For the text-containing cell, return its midpoint in [X, Y] coordinate format. 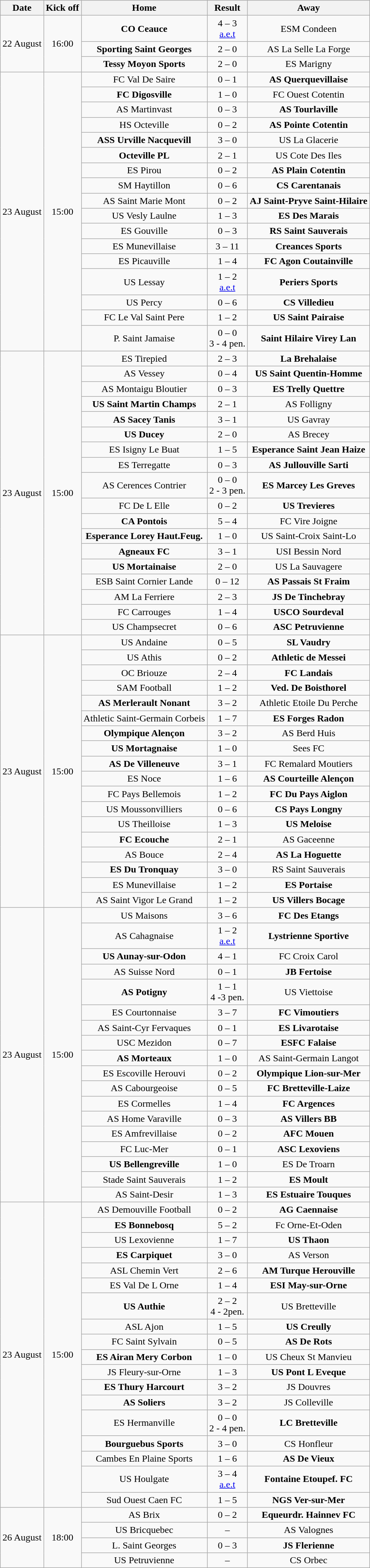
FC Digosville [144, 94]
Athletic de Messei [309, 657]
US Cheux St Manvieu [309, 1357]
AS Tourlaville [309, 110]
USI Bessin Nord [309, 551]
2 – 6 [228, 1270]
ES Val De L Orne [144, 1286]
AS Vessey [144, 374]
ES Thury Harcourt [144, 1387]
US Pont L Eveque [309, 1372]
ES Marigny [309, 64]
FC Carrouges [144, 612]
Cambes En Plaine Sports [144, 1458]
FC Pays Bellemois [144, 794]
ES Moult [309, 1179]
AS La Selle La Forge [309, 49]
ES Airan Mery Corbon [144, 1357]
SL Vaudry [309, 642]
ES Pirou [144, 170]
CO Ceauce [144, 29]
AS De Vieux [309, 1458]
16:00 [62, 44]
FC Des Etangs [309, 915]
AJ Saint-Pryve Saint-Hilaire [309, 200]
JS Flerienne [309, 1545]
AS Saint Marie Mont [144, 200]
US Bricquebec [144, 1530]
AS Gaceenne [309, 839]
ES Livarotaise [309, 1028]
AS De Villeneuve [144, 764]
US Authie [144, 1306]
US Lessay [144, 282]
US Houlgate [144, 1479]
AS Martinvast [144, 110]
FC Remalard Moutiers [309, 764]
0 – 4 [228, 374]
0 – 7 [228, 1043]
ESB Saint Cornier Lande [144, 582]
ES Gouville [144, 231]
ES Terregatte [144, 465]
FC Vimoutiers [309, 1013]
4 – 1 [228, 956]
FC Bretteville-Laize [309, 1088]
Esperance Lorey Haut.Feug. [144, 536]
ES Escoville Herouvi [144, 1073]
USCO Sourdeval [309, 612]
Fontaine Etoupef. FC [309, 1479]
US La Sauvagere [309, 566]
AS Merlerault Nonant [144, 703]
AS Pointe Cotentin [309, 125]
US Thaon [309, 1240]
ES Courtonnaise [144, 1013]
US Saint Quentin-Homme [309, 374]
CS Honfleur [309, 1443]
3 – 6 [228, 915]
ES Bonnebosq [144, 1225]
Stade Saint Sauverais [144, 1179]
OC Briouze [144, 672]
AS Jullouville Sarti [309, 465]
ES Du Tronquay [144, 870]
La Brehalaise [309, 359]
CS Pays Longny [309, 809]
US Saint-Croix Saint-Lo [309, 536]
ES Marcey Les Greves [309, 485]
Esperance Saint Jean Haize [309, 449]
AS Cerences Contrier [144, 485]
US Theilloise [144, 824]
ASL Chemin Vert [144, 1270]
AS De Rots [309, 1342]
ASC Petruvienne [309, 627]
JB Fertoise [309, 972]
FC Luc-Mer [144, 1149]
P. Saint Jamaise [144, 338]
ESFC Falaise [309, 1043]
3 – 11 [228, 246]
AS Cahagnaise [144, 935]
FC Ouest Cotentin [309, 94]
ES Amfrevillaise [144, 1134]
AS Folligny [309, 404]
ES De Troarn [309, 1164]
US Maisons [144, 915]
JS Douvres [309, 1387]
ES Tirepied [144, 359]
Sees FC [309, 749]
Equeurdr. Hainnev FC [309, 1515]
FC De L Elle [144, 506]
3 – 7 [228, 1013]
1 – 1 4 -3 pen. [228, 992]
AS Courteille Alençon [309, 779]
ASC Lexoviens [309, 1149]
0 – 0 2 - 3 pen. [228, 485]
US Petruvienne [144, 1560]
US Vesly Laulne [144, 216]
CA Pontois [144, 521]
Agneaux FC [144, 551]
FC Saint Sylvain [144, 1342]
JS Colleville [309, 1402]
US La Glacerie [309, 140]
Periers Sports [309, 282]
AS Home Varaville [144, 1119]
AS Potigny [144, 992]
AS Suisse Nord [144, 972]
Olympique Lion-sur-Mer [309, 1073]
AS Querquevillaise [309, 79]
US Percy [144, 302]
AS Valognes [309, 1530]
US Andaine [144, 642]
AS Berd Huis [309, 733]
Result [228, 8]
AM Turque Herouville [309, 1270]
AS Passais St Fraim [309, 582]
AS Morteaux [144, 1058]
ES Estuaire Touques [309, 1194]
US Gavray [309, 419]
Tessy Moyon Sports [144, 64]
AS Demouville Football [144, 1209]
LC Bretteville [309, 1423]
AS La Hoguette [309, 855]
ES Cormelles [144, 1103]
4 – 3 a.e.t [228, 29]
US Villers Bocage [309, 900]
US Bretteville [309, 1306]
0 – 0 3 - 4 pen. [228, 338]
Kick off [62, 8]
Fc Orne-Et-Oden [309, 1225]
CS Carentanais [309, 185]
18:00 [62, 1538]
ASL Ajon [144, 1327]
ASS Urville Nacquevill [144, 140]
3 – 4 a.e.t [228, 1479]
ES Portaise [309, 885]
CS Orbec [309, 1560]
Olympique Alençon [144, 733]
26 August [22, 1538]
ES Trelly Quettre [309, 389]
JS Fleury-sur-Orne [144, 1372]
AS Saint-Desir [144, 1194]
0 – 12 [228, 582]
US Mortainaise [144, 566]
US Cote Des Iles [309, 155]
CS Villedieu [309, 302]
0 – 0 2 - 4 pen. [228, 1423]
AS Plain Cotentin [309, 170]
AFC Mouen [309, 1134]
ES Forges Radon [309, 718]
US Champsecret [144, 627]
Away [309, 8]
Date [22, 8]
AS Saint-Germain Langot [309, 1058]
AG Caennaise [309, 1209]
US Saint Pairaise [309, 318]
US Viettoise [309, 992]
AS Bouce [144, 855]
US Trevieres [309, 506]
FC Vire Joigne [309, 521]
AS Brix [144, 1515]
Home [144, 8]
JS De Tinchebray [309, 597]
AS Villers BB [309, 1119]
US Meloise [309, 824]
US Aunay-sur-Odon [144, 956]
Athletic Saint-Germain Corbeis [144, 718]
AS Verson [309, 1255]
ES Carpiquet [144, 1255]
FC Landais [309, 672]
5 – 4 [228, 521]
Saint Hilaire Virey Lan [309, 338]
US Mortagnaise [144, 749]
SM Haytillon [144, 185]
AS Brecey [309, 434]
FC Croix Carol [309, 956]
Octeville PL [144, 155]
Athletic Etoile Du Perche [309, 703]
ES Noce [144, 779]
ES Des Marais [309, 216]
SAM Football [144, 688]
ESI May-sur-Orne [309, 1286]
US Ducey [144, 434]
AS Soliers [144, 1402]
AS Cabourgeoise [144, 1088]
HS Octeville [144, 125]
ES Isigny Le Buat [144, 449]
FC Le Val Saint Pere [144, 318]
AS Montaigu Bloutier [144, 389]
ESM Condeen [309, 29]
L. Saint Georges [144, 1545]
US Lexovienne [144, 1240]
AS Sacey Tanis [144, 419]
Ved. De Boisthorel [309, 688]
Bourguebus Sports [144, 1443]
FC Argences [309, 1103]
Creances Sports [309, 246]
AS Saint-Cyr Fervaques [144, 1028]
NGS Ver-sur-Mer [309, 1500]
US Saint Martin Champs [144, 404]
5 – 2 [228, 1225]
AS Saint Vigor Le Grand [144, 900]
FC Agon Coutainville [309, 261]
Lystrienne Sportive [309, 935]
22 August [22, 44]
Sud Ouest Caen FC [144, 1500]
FC Du Pays Aiglon [309, 794]
Sporting Saint Georges [144, 49]
FC Ecouche [144, 839]
2 – 2 4 - 2pen. [228, 1306]
US Creully [309, 1327]
US Bellengreville [144, 1164]
US Moussonvilliers [144, 809]
USC Mezidon [144, 1043]
FC Val De Saire [144, 79]
US Athis [144, 657]
AM La Ferriere [144, 597]
ES Hermanville [144, 1423]
ES Picauville [144, 261]
